For the text-containing cell, return its midpoint in (X, Y) coordinate format. 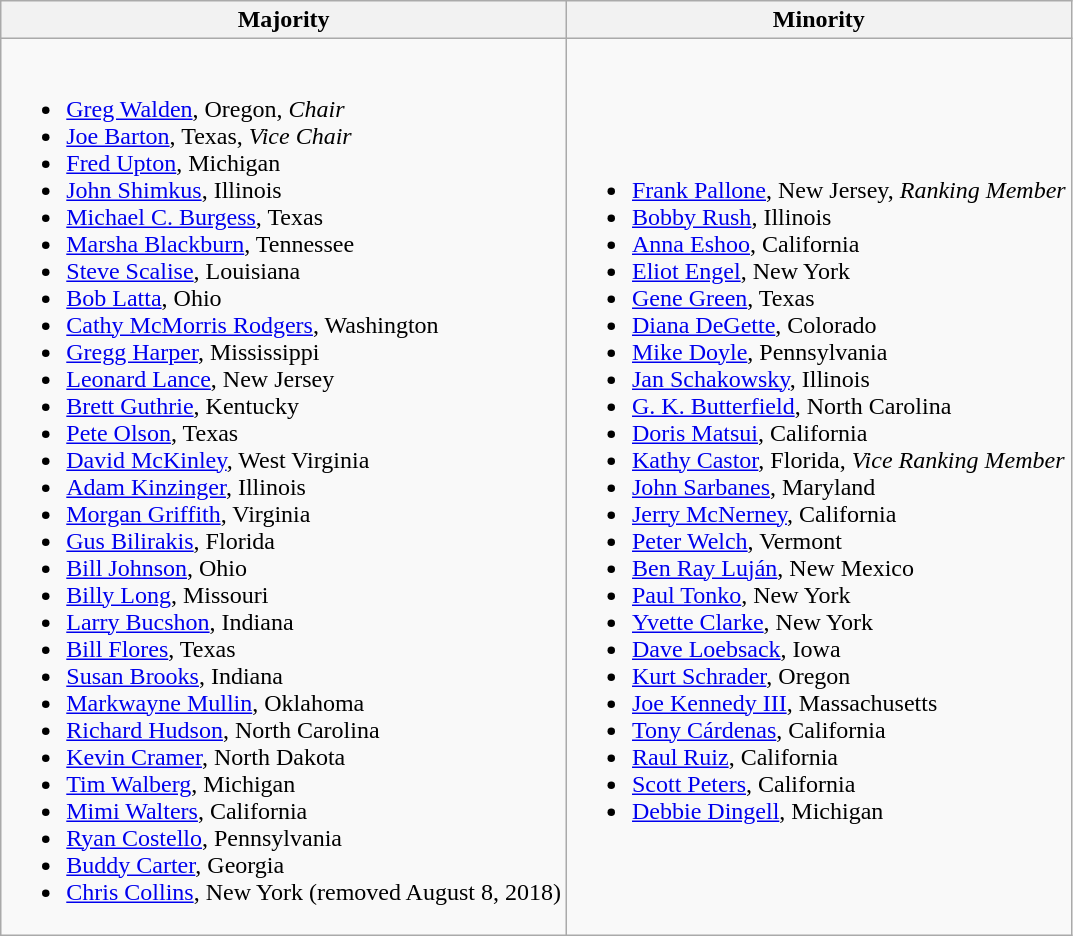
Majority (284, 20)
Minority (818, 20)
